Detect which cell encompasses the target text, then output its (X, Y) center coordinate. 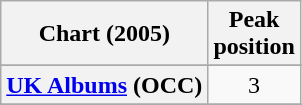
UK Albums (OCC) (104, 85)
3 (254, 85)
Peak position (254, 34)
Chart (2005) (104, 34)
